Provide the [x, y] coordinate of the cell's center where the given text is located.  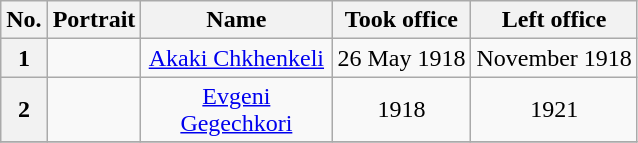
Portrait [94, 20]
Took office [402, 20]
Akaki Chkhenkeli [236, 58]
2 [24, 110]
1921 [554, 110]
1 [24, 58]
Evgeni Gegechkori [236, 110]
26 May 1918 [402, 58]
November 1918 [554, 58]
Name [236, 20]
Left office [554, 20]
No. [24, 20]
1918 [402, 110]
